Identify which cell holds the provided text, then report its [x, y] central coordinate. 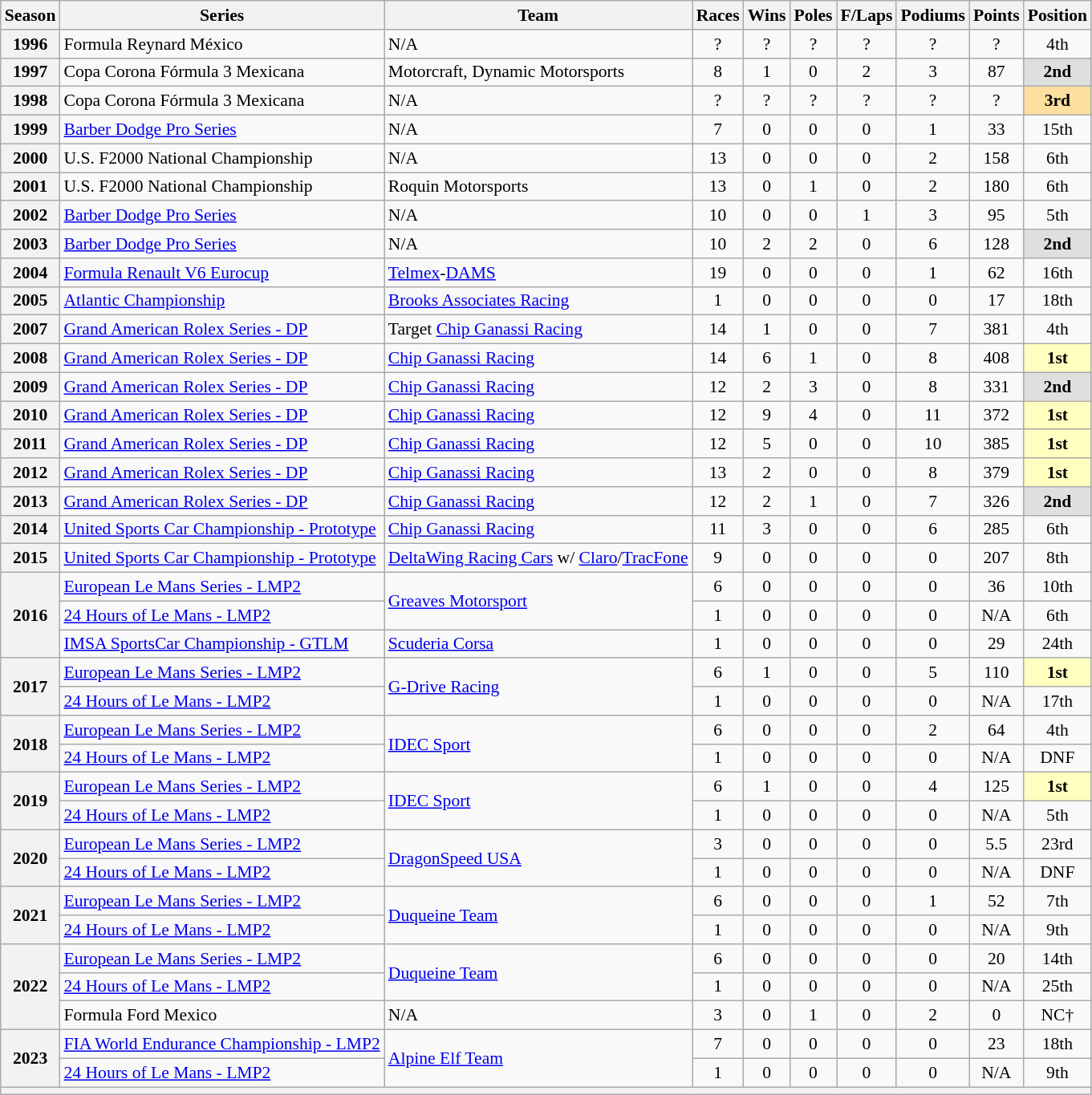
331 [997, 387]
2015 [30, 558]
Brooks Associates Racing [538, 301]
Atlantic Championship [221, 301]
2019 [30, 801]
10th [1057, 587]
5.5 [997, 844]
379 [997, 472]
19 [718, 273]
180 [997, 187]
2014 [30, 529]
Formula Ford Mexico [221, 1016]
372 [997, 416]
2005 [30, 301]
17 [997, 301]
Formula Renault V6 Eurocup [221, 273]
87 [997, 72]
62 [997, 273]
2004 [30, 273]
Podiums [932, 15]
Scuderia Corsa [538, 644]
1997 [30, 72]
23 [997, 1044]
2022 [30, 987]
Team [538, 15]
29 [997, 644]
2010 [30, 416]
2017 [30, 687]
Roquin Motorsports [538, 187]
Wins [767, 15]
33 [997, 130]
381 [997, 330]
125 [997, 787]
8th [1057, 558]
1998 [30, 101]
2016 [30, 616]
Races [718, 15]
25th [1057, 987]
110 [997, 673]
385 [997, 444]
15th [1057, 130]
128 [997, 244]
F/Laps [867, 15]
1999 [30, 130]
FIA World Endurance Championship - LMP2 [221, 1044]
2000 [30, 158]
2008 [30, 359]
NC† [1057, 1016]
Formula Reynard México [221, 44]
24th [1057, 644]
7th [1057, 902]
1996 [30, 44]
2001 [30, 187]
326 [997, 501]
Season [30, 15]
2013 [30, 501]
Alpine Elf Team [538, 1059]
Target Chip Ganassi Racing [538, 330]
158 [997, 158]
95 [997, 216]
Points [997, 15]
2018 [30, 744]
2009 [30, 387]
Telmex-DAMS [538, 273]
52 [997, 902]
Greaves Motorsport [538, 602]
Series [221, 15]
285 [997, 529]
64 [997, 730]
2007 [30, 330]
3rd [1057, 101]
2021 [30, 916]
408 [997, 359]
2002 [30, 216]
36 [997, 587]
17th [1057, 701]
207 [997, 558]
Poles [813, 15]
2012 [30, 472]
Position [1057, 15]
IMSA SportsCar Championship - GTLM [221, 644]
14th [1057, 959]
Motorcraft, Dynamic Motorsports [538, 72]
2003 [30, 244]
2020 [30, 858]
16th [1057, 273]
20 [997, 959]
23rd [1057, 844]
2023 [30, 1059]
DeltaWing Racing Cars w/ Claro/TracFone [538, 558]
G-Drive Racing [538, 687]
DragonSpeed USA [538, 858]
2011 [30, 444]
